Pinpoint the cell where the given text exists, returning its [x, y] midpoint coordinate. 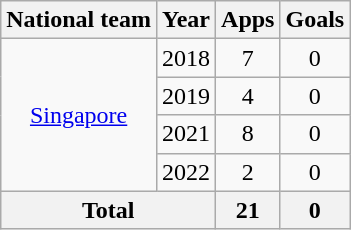
Total [108, 210]
2 [248, 172]
7 [248, 58]
2021 [186, 134]
2022 [186, 172]
Apps [248, 20]
Goals [315, 20]
2018 [186, 58]
National team [79, 20]
Year [186, 20]
2019 [186, 96]
Singapore [79, 115]
4 [248, 96]
21 [248, 210]
8 [248, 134]
